Determine the (X, Y) coordinate at the center of the cell enclosing the given text.  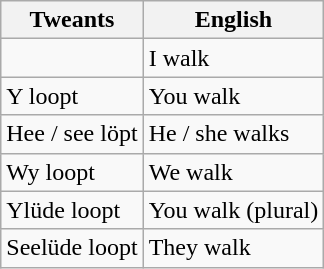
You walk (234, 96)
Seelüde loopt (72, 248)
Hee / see löpt (72, 134)
Wy loopt (72, 172)
I walk (234, 58)
He / she walks (234, 134)
You walk (plural) (234, 210)
Ylüde loopt (72, 210)
Tweants (72, 20)
Y loopt (72, 96)
We walk (234, 172)
English (234, 20)
They walk (234, 248)
